Capture the cell that displays the provided text and extract its (X, Y) central coordinate. 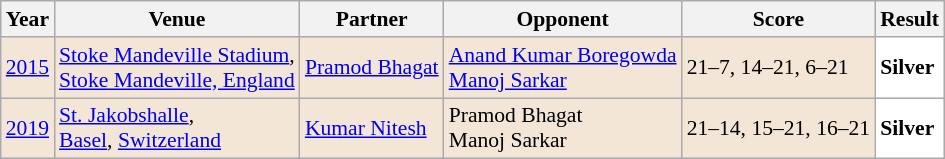
Partner (372, 19)
St. Jakobshalle,Basel, Switzerland (177, 128)
2015 (28, 68)
Result (910, 19)
Anand Kumar Boregowda Manoj Sarkar (563, 68)
Stoke Mandeville Stadium,Stoke Mandeville, England (177, 68)
21–7, 14–21, 6–21 (779, 68)
21–14, 15–21, 16–21 (779, 128)
Venue (177, 19)
Score (779, 19)
Pramod Bhagat (372, 68)
Pramod Bhagat Manoj Sarkar (563, 128)
2019 (28, 128)
Year (28, 19)
Kumar Nitesh (372, 128)
Opponent (563, 19)
